Detect which cell encompasses the target text, then output its (x, y) center coordinate. 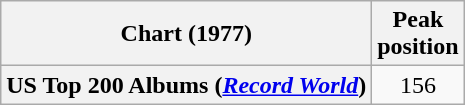
Chart (1977) (186, 34)
US Top 200 Albums (Record World) (186, 85)
Peakposition (418, 34)
156 (418, 85)
